Output the [X, Y] coordinate of the center of the cell containing the given text.  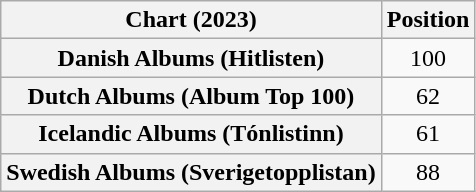
Chart (2023) [191, 20]
Dutch Albums (Album Top 100) [191, 96]
88 [428, 172]
Icelandic Albums (Tónlistinn) [191, 134]
62 [428, 96]
Position [428, 20]
100 [428, 58]
Danish Albums (Hitlisten) [191, 58]
61 [428, 134]
Swedish Albums (Sverigetopplistan) [191, 172]
